Search for the cell housing the specified text and yield its (x, y) center coordinate. 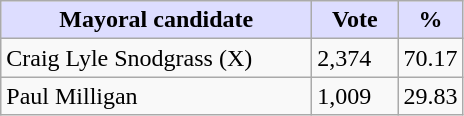
Mayoral candidate (156, 20)
2,374 (355, 58)
Craig Lyle Snodgrass (X) (156, 58)
Paul Milligan (156, 96)
1,009 (355, 96)
% (430, 20)
29.83 (430, 96)
Vote (355, 20)
70.17 (430, 58)
